Locate the cell with the specified text and output its [X, Y] center coordinate. 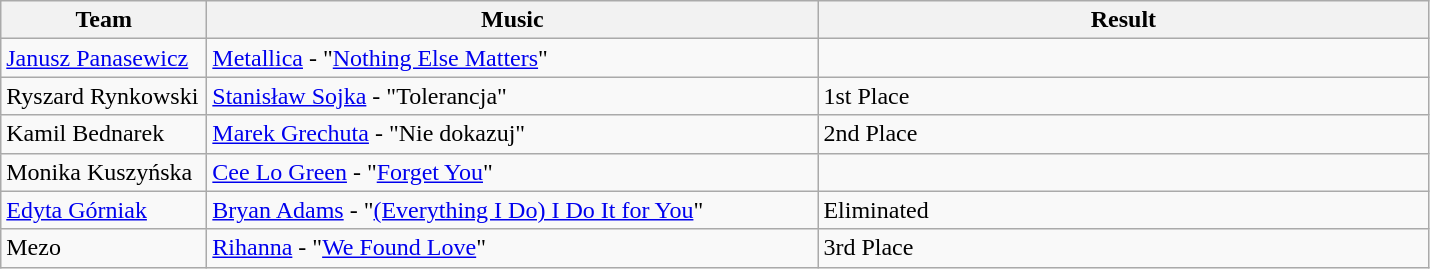
Edyta Górniak [104, 210]
Music [512, 20]
Team [104, 20]
1st Place [1124, 96]
Result [1124, 20]
Ryszard Rynkowski [104, 96]
Cee Lo Green - "Forget You" [512, 172]
Rihanna - "We Found Love" [512, 248]
Kamil Bednarek [104, 134]
Janusz Panasewicz [104, 58]
2nd Place [1124, 134]
Marek Grechuta - "Nie dokazuj" [512, 134]
Eliminated [1124, 210]
Bryan Adams - "(Everything I Do) I Do It for You" [512, 210]
Metallica - "Nothing Else Matters" [512, 58]
3rd Place [1124, 248]
Monika Kuszyńska [104, 172]
Mezo [104, 248]
Stanisław Sojka - "Tolerancja" [512, 96]
